Return [x, y] of the center of cell containing provided text 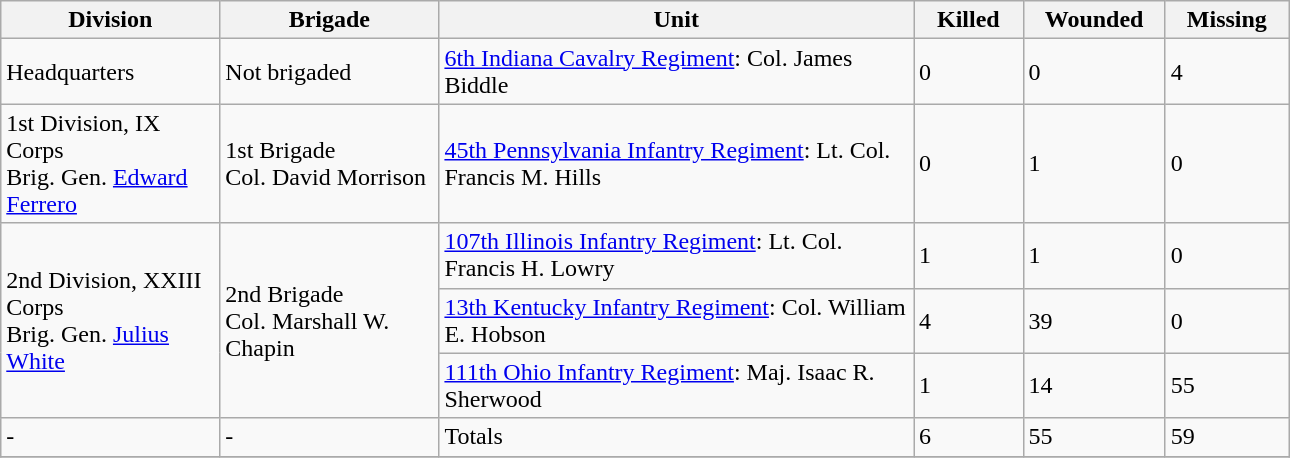
Missing [1226, 20]
6 [969, 437]
Wounded [1094, 20]
13th Kentucky Infantry Regiment: Col. William E. Hobson [676, 320]
1st Division, IX CorpsBrig. Gen. Edward Ferrero [110, 164]
Brigade [330, 20]
45th Pennsylvania Infantry Regiment: Lt. Col. Francis M. Hills [676, 164]
14 [1094, 386]
2nd Division, XXIII CorpsBrig. Gen. Julius White [110, 320]
2nd BrigadeCol. Marshall W. Chapin [330, 320]
Totals [676, 437]
59 [1226, 437]
Killed [969, 20]
107th Illinois Infantry Regiment: Lt. Col. Francis H. Lowry [676, 256]
Unit [676, 20]
Not brigaded [330, 72]
1st BrigadeCol. David Morrison [330, 164]
Division [110, 20]
Headquarters [110, 72]
39 [1094, 320]
111th Ohio Infantry Regiment: Maj. Isaac R. Sherwood [676, 386]
6th Indiana Cavalry Regiment: Col. James Biddle [676, 72]
